Pinpoint the cell where the given text exists, returning its (X, Y) midpoint coordinate. 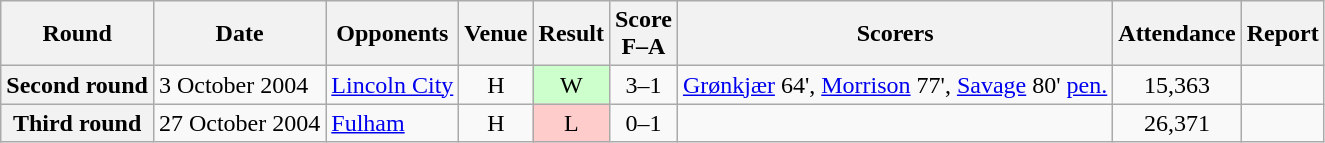
3 October 2004 (239, 85)
Report (1282, 34)
15,363 (1177, 85)
27 October 2004 (239, 123)
0–1 (643, 123)
Venue (496, 34)
Third round (78, 123)
Opponents (392, 34)
Second round (78, 85)
Fulham (392, 123)
Attendance (1177, 34)
Result (571, 34)
Lincoln City (392, 85)
26,371 (1177, 123)
ScoreF–A (643, 34)
Scorers (894, 34)
3–1 (643, 85)
Grønkjær 64', Morrison 77', Savage 80' pen. (894, 85)
Date (239, 34)
W (571, 85)
L (571, 123)
Round (78, 34)
